Output the (x, y) coordinate of the center of the cell containing the given text.  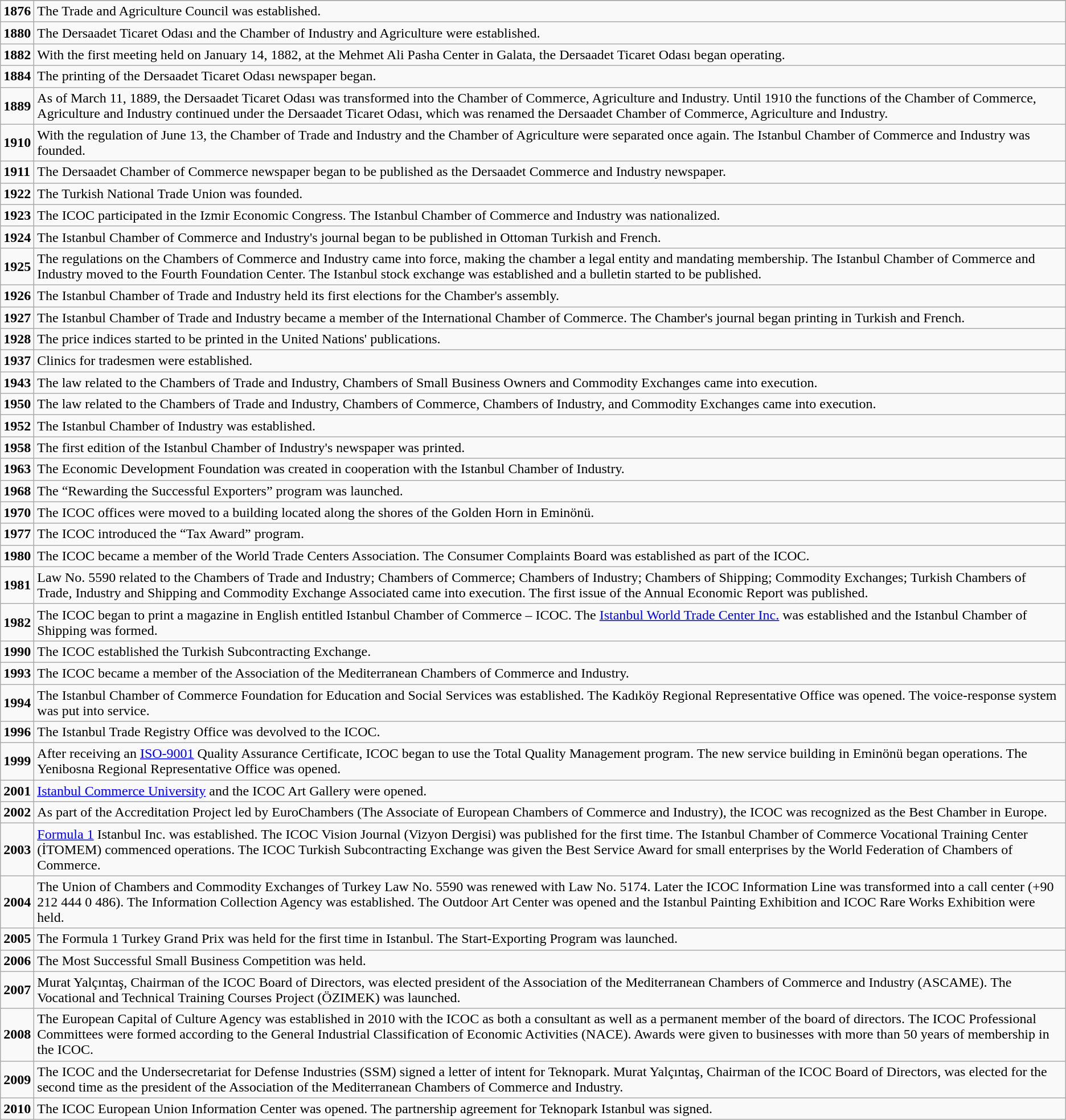
2009 (17, 1080)
1982 (17, 622)
1937 (17, 361)
The Turkish National Trade Union was founded. (550, 194)
1952 (17, 426)
1943 (17, 383)
The price indices started to be printed in the United Nations' publications. (550, 339)
The “Rewarding the Successful Exporters” program was launched. (550, 491)
The ICOC became a member of the World Trade Centers Association. The Consumer Complaints Board was established as part of the ICOC. (550, 556)
The first edition of the Istanbul Chamber of Industry's newspaper was printed. (550, 448)
1911 (17, 172)
2005 (17, 939)
2002 (17, 813)
The ICOC offices were moved to a building located along the shores of the Golden Horn in Eminönü. (550, 512)
1970 (17, 512)
The Dersaadet Ticaret Odası and the Chamber of Industry and Agriculture were established. (550, 33)
1990 (17, 651)
1994 (17, 703)
The ICOC introduced the “Tax Award” program. (550, 534)
The ICOC established the Turkish Subcontracting Exchange. (550, 651)
1922 (17, 194)
1963 (17, 469)
With the first meeting held on January 14, 1882, at the Mehmet Ali Pasha Center in Galata, the Dersaadet Ticaret Odası began operating. (550, 55)
1981 (17, 585)
Istanbul Commerce University and the ICOC Art Gallery were opened. (550, 791)
The printing of the Dersaadet Ticaret Odası newspaper began. (550, 76)
2003 (17, 850)
Clinics for tradesmen were established. (550, 361)
2001 (17, 791)
1882 (17, 55)
1910 (17, 142)
1876 (17, 11)
1884 (17, 76)
2007 (17, 990)
1928 (17, 339)
1925 (17, 266)
1980 (17, 556)
The ICOC participated in the Izmir Economic Congress. The Istanbul Chamber of Commerce and Industry was nationalized. (550, 215)
2006 (17, 961)
The ICOC became a member of the Association of the Mediterranean Chambers of Commerce and Industry. (550, 673)
The ICOC European Union Information Center was opened. The partnership agreement for Teknopark Istanbul was signed. (550, 1109)
The Economic Development Foundation was created in cooperation with the Istanbul Chamber of Industry. (550, 469)
The Istanbul Chamber of Industry was established. (550, 426)
2010 (17, 1109)
The Formula 1 Turkey Grand Prix was held for the first time in Istanbul. The Start-Exporting Program was launched. (550, 939)
The Istanbul Chamber of Commerce and Industry's journal began to be published in Ottoman Turkish and French. (550, 237)
2008 (17, 1035)
1996 (17, 732)
1924 (17, 237)
2004 (17, 902)
1923 (17, 215)
1993 (17, 673)
The Most Successful Small Business Competition was held. (550, 961)
1958 (17, 448)
The law related to the Chambers of Trade and Industry, Chambers of Small Business Owners and Commodity Exchanges came into execution. (550, 383)
1880 (17, 33)
1977 (17, 534)
1927 (17, 317)
1968 (17, 491)
The Istanbul Chamber of Trade and Industry held its first elections for the Chamber's assembly. (550, 296)
1926 (17, 296)
1889 (17, 106)
The Trade and Agriculture Council was established. (550, 11)
The law related to the Chambers of Trade and Industry, Chambers of Commerce, Chambers of Industry, and Commodity Exchanges came into execution. (550, 404)
The Dersaadet Chamber of Commerce newspaper began to be published as the Dersaadet Commerce and Industry newspaper. (550, 172)
1999 (17, 762)
The Istanbul Trade Registry Office was devolved to the ICOC. (550, 732)
1950 (17, 404)
